Extract the (x, y) coordinate from the center of the cell holding the provided text.  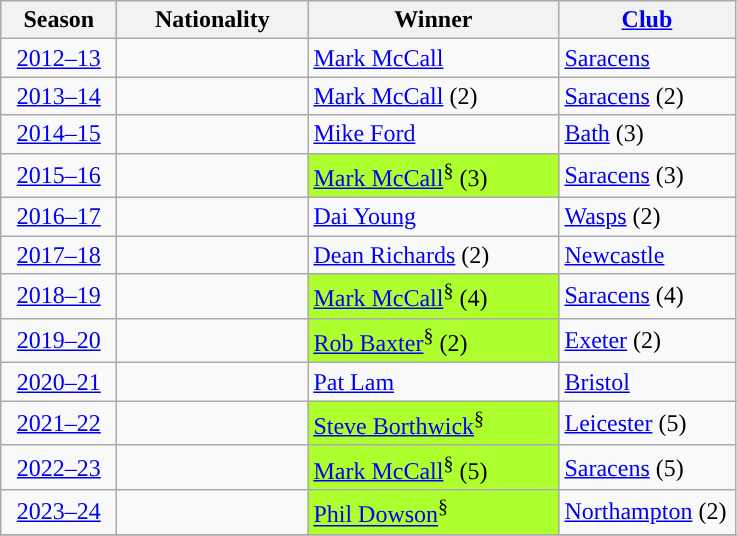
2019–20 (59, 340)
Bristol (647, 382)
Bath (3) (647, 134)
Saracens (647, 58)
Mark McCall (434, 58)
2017–18 (59, 255)
2018–19 (59, 296)
2022–23 (59, 468)
Nationality (212, 20)
Mark McCall (2) (434, 96)
Saracens (5) (647, 468)
Dean Richards (2) (434, 255)
Mark McCall§ (5) (434, 468)
2013–14 (59, 96)
Winner (434, 20)
Season (59, 20)
Mark McCall§ (3) (434, 176)
2015–16 (59, 176)
Dai Young (434, 217)
Phil Dowson§ (434, 512)
2023–24 (59, 512)
Exeter (2) (647, 340)
Saracens (3) (647, 176)
Pat Lam (434, 382)
Saracens (4) (647, 296)
Northampton (2) (647, 512)
Newcastle (647, 255)
2020–21 (59, 382)
Club (647, 20)
Rob Baxter§ (2) (434, 340)
Wasps (2) (647, 217)
2016–17 (59, 217)
2014–15 (59, 134)
2021–22 (59, 424)
Steve Borthwick§ (434, 424)
2012–13 (59, 58)
Mark McCall§ (4) (434, 296)
Saracens (2) (647, 96)
Mike Ford (434, 134)
Leicester (5) (647, 424)
